Return [x, y] of the center of cell containing provided text 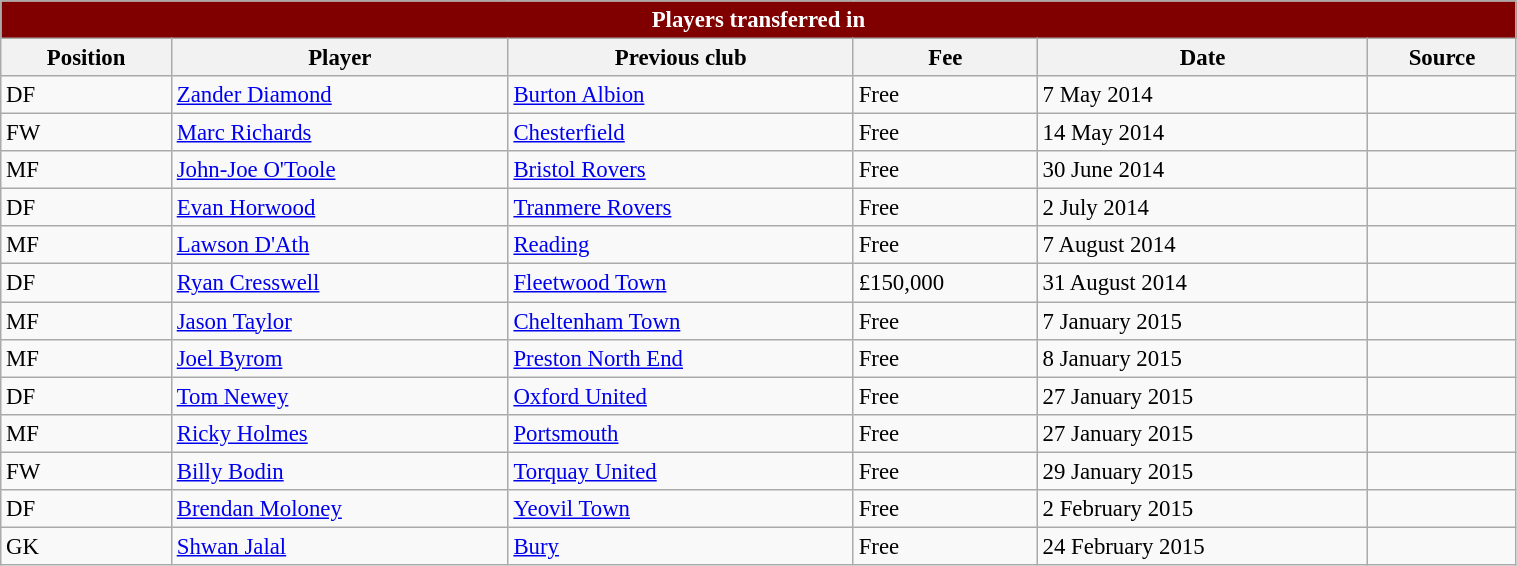
7 January 2015 [1202, 321]
Source [1442, 58]
Bristol Rovers [680, 170]
Joel Byrom [340, 358]
Fee [945, 58]
8 January 2015 [1202, 358]
Portsmouth [680, 433]
Tranmere Rovers [680, 208]
7 May 2014 [1202, 95]
24 February 2015 [1202, 546]
Players transferred in [758, 20]
Brendan Moloney [340, 509]
Fleetwood Town [680, 283]
30 June 2014 [1202, 170]
Chesterfield [680, 133]
£150,000 [945, 283]
Reading [680, 245]
Ryan Cresswell [340, 283]
John-Joe O'Toole [340, 170]
Oxford United [680, 396]
29 January 2015 [1202, 471]
Position [86, 58]
Cheltenham Town [680, 321]
Lawson D'Ath [340, 245]
GK [86, 546]
Zander Diamond [340, 95]
Evan Horwood [340, 208]
2 July 2014 [1202, 208]
Marc Richards [340, 133]
Ricky Holmes [340, 433]
2 February 2015 [1202, 509]
Torquay United [680, 471]
Jason Taylor [340, 321]
Burton Albion [680, 95]
31 August 2014 [1202, 283]
Tom Newey [340, 396]
Date [1202, 58]
Shwan Jalal [340, 546]
Billy Bodin [340, 471]
14 May 2014 [1202, 133]
Yeovil Town [680, 509]
Bury [680, 546]
7 August 2014 [1202, 245]
Previous club [680, 58]
Preston North End [680, 358]
Player [340, 58]
